Search for the cell housing the specified text and yield its (X, Y) center coordinate. 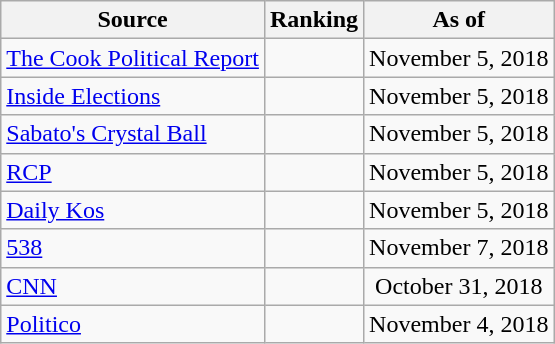
As of (459, 20)
November 7, 2018 (459, 248)
The Cook Political Report (133, 58)
Inside Elections (133, 96)
538 (133, 248)
Source (133, 20)
Politico (133, 324)
October 31, 2018 (459, 286)
Ranking (314, 20)
Daily Kos (133, 210)
November 4, 2018 (459, 324)
CNN (133, 286)
Sabato's Crystal Ball (133, 134)
RCP (133, 172)
